Return the (x, y) coordinate for the center point of the cell that contains the specified text.  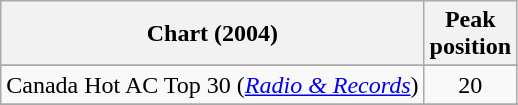
Peakposition (470, 34)
20 (470, 85)
Canada Hot AC Top 30 (Radio & Records) (212, 85)
Chart (2004) (212, 34)
